Search for the cell housing the specified text and yield its [X, Y] center coordinate. 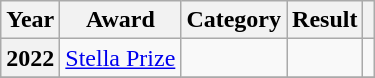
Year [30, 20]
Result [325, 20]
Stella Prize [120, 58]
2022 [30, 58]
Award [120, 20]
Category [234, 20]
